Pinpoint the cell where the given text exists, returning its [X, Y] midpoint coordinate. 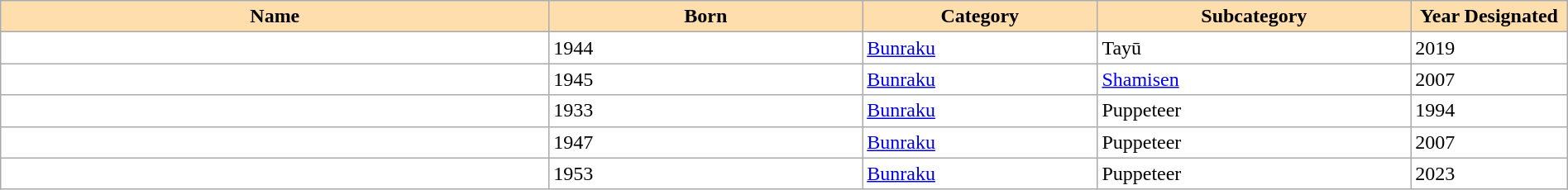
1994 [1489, 111]
Subcategory [1254, 17]
2019 [1489, 48]
Category [980, 17]
1944 [706, 48]
1953 [706, 173]
Year Designated [1489, 17]
1933 [706, 111]
1947 [706, 142]
Name [275, 17]
Tayū [1254, 48]
Born [706, 17]
2023 [1489, 173]
Shamisen [1254, 79]
1945 [706, 79]
